From the cell containing the given text, extract its center point as (X, Y) coordinate. 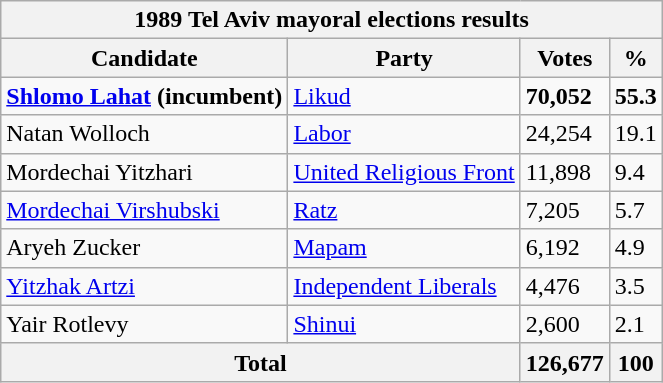
7,205 (564, 210)
19.1 (636, 134)
24,254 (564, 134)
Ratz (404, 210)
Party (404, 58)
126,677 (564, 362)
Independent Liberals (404, 286)
Mapam (404, 248)
2,600 (564, 324)
Candidate (144, 58)
Natan Wolloch (144, 134)
9.4 (636, 172)
Yair Rotlevy (144, 324)
Total (261, 362)
Mordechai Yitzhari (144, 172)
% (636, 58)
United Religious Front (404, 172)
4.9 (636, 248)
70,052 (564, 96)
Shlomo Lahat (incumbent) (144, 96)
2.1 (636, 324)
Mordechai Virshubski (144, 210)
6,192 (564, 248)
3.5 (636, 286)
Votes (564, 58)
11,898 (564, 172)
Yitzhak Artzi (144, 286)
Shinui (404, 324)
100 (636, 362)
Aryeh Zucker (144, 248)
1989 Tel Aviv mayoral elections results (332, 20)
4,476 (564, 286)
Likud (404, 96)
Labor (404, 134)
5.7 (636, 210)
55.3 (636, 96)
